Search for the cell housing the specified text and yield its [x, y] center coordinate. 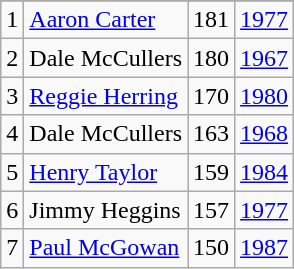
1 [12, 20]
4 [12, 134]
1967 [264, 58]
5 [12, 172]
Aaron Carter [106, 20]
3 [12, 96]
170 [212, 96]
2 [12, 58]
163 [212, 134]
6 [12, 210]
Henry Taylor [106, 172]
Reggie Herring [106, 96]
1987 [264, 248]
1980 [264, 96]
7 [12, 248]
157 [212, 210]
Paul McGowan [106, 248]
Jimmy Heggins [106, 210]
1984 [264, 172]
159 [212, 172]
150 [212, 248]
180 [212, 58]
181 [212, 20]
1968 [264, 134]
